Locate the cell with the specified text and output its (x, y) center coordinate. 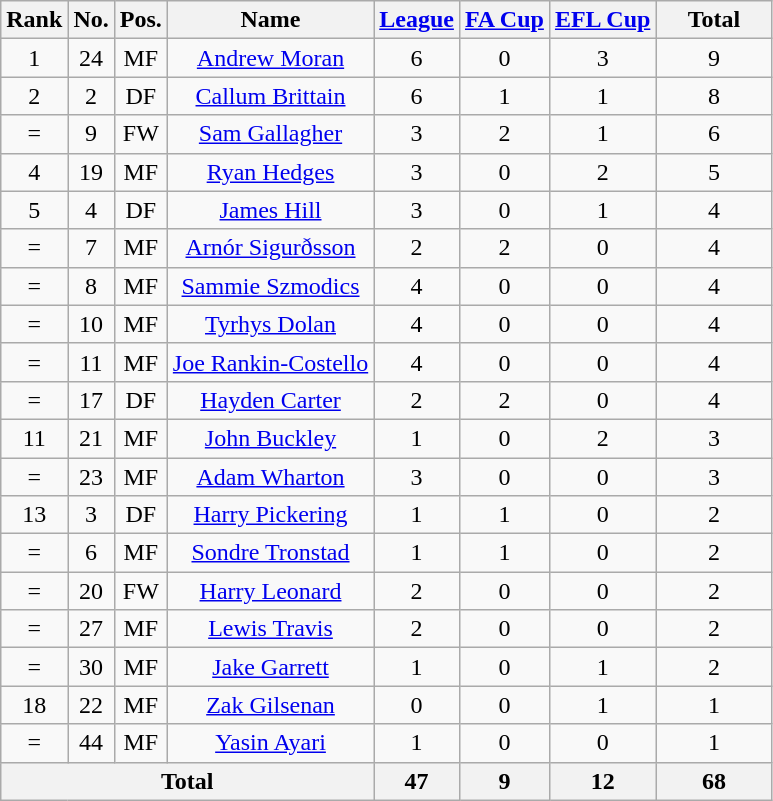
44 (91, 743)
Sondre Tronstad (270, 553)
Harry Leonard (270, 591)
Zak Gilsenan (270, 705)
24 (91, 58)
Tyrhys Dolan (270, 324)
League (417, 20)
Andrew Moran (270, 58)
Hayden Carter (270, 400)
30 (91, 667)
Ryan Hedges (270, 172)
7 (91, 248)
68 (714, 781)
22 (91, 705)
James Hill (270, 210)
12 (602, 781)
17 (91, 400)
10 (91, 324)
Adam Wharton (270, 477)
Name (270, 20)
27 (91, 629)
Sam Gallagher (270, 134)
Jake Garrett (270, 667)
Arnór Sigurðsson (270, 248)
No. (91, 20)
Sammie Szmodics (270, 286)
Harry Pickering (270, 515)
Rank (34, 20)
23 (91, 477)
13 (34, 515)
Lewis Travis (270, 629)
Pos. (140, 20)
Callum Brittain (270, 96)
20 (91, 591)
EFL Cup (602, 20)
47 (417, 781)
FA Cup (504, 20)
John Buckley (270, 438)
19 (91, 172)
21 (91, 438)
Yasin Ayari (270, 743)
Joe Rankin-Costello (270, 362)
18 (34, 705)
